Locate the cell with the specified text and output its [X, Y] center coordinate. 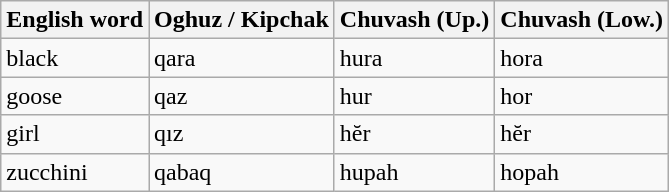
qız [242, 134]
goose [75, 96]
hura [414, 58]
hora [582, 58]
Chuvash (Up.) [414, 20]
hur [414, 96]
hupah [414, 172]
qaz [242, 96]
qabaq [242, 172]
zucchini [75, 172]
English word [75, 20]
hopah [582, 172]
black [75, 58]
hor [582, 96]
Oghuz / Kipchak [242, 20]
girl [75, 134]
qara [242, 58]
Chuvash (Low.) [582, 20]
